Pinpoint the cell where the given text exists, returning its (x, y) midpoint coordinate. 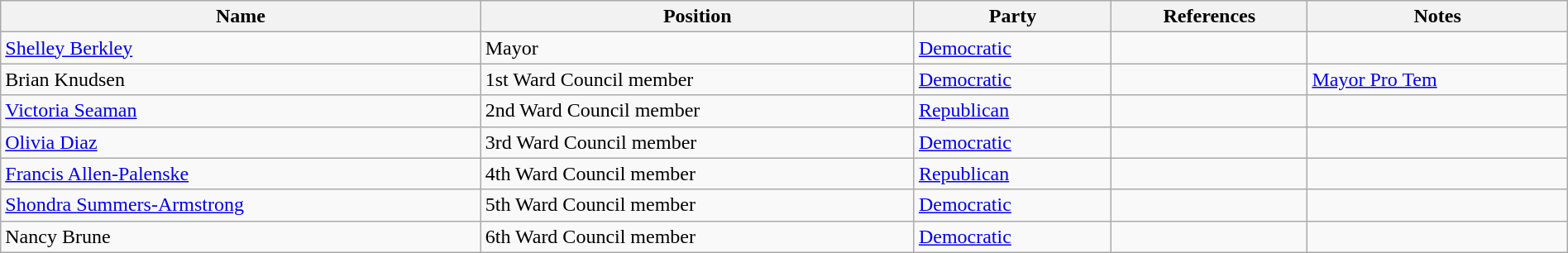
Shelley Berkley (241, 48)
1st Ward Council member (697, 79)
Mayor (697, 48)
Position (697, 17)
4th Ward Council member (697, 174)
Mayor Pro Tem (1437, 79)
2nd Ward Council member (697, 111)
Brian Knudsen (241, 79)
Shondra Summers-Armstrong (241, 205)
6th Ward Council member (697, 236)
Name (241, 17)
Notes (1437, 17)
Francis Allen-Palenske (241, 174)
References (1209, 17)
Olivia Diaz (241, 142)
Party (1012, 17)
Victoria Seaman (241, 111)
3rd Ward Council member (697, 142)
Nancy Brune (241, 236)
5th Ward Council member (697, 205)
